Determine the (X, Y) coordinate at the center of the cell enclosing the given text.  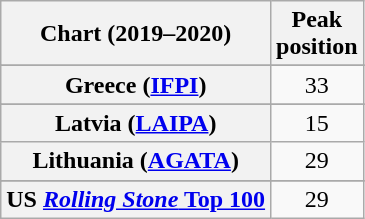
Peakposition (317, 34)
Chart (2019–2020) (136, 34)
15 (317, 123)
Latvia (LAIPA) (136, 123)
US Rolling Stone Top 100 (136, 199)
Greece (IFPI) (136, 85)
33 (317, 85)
Lithuania (AGATA) (136, 161)
